Provide the [X, Y] coordinate of the cell's center where the given text is located.  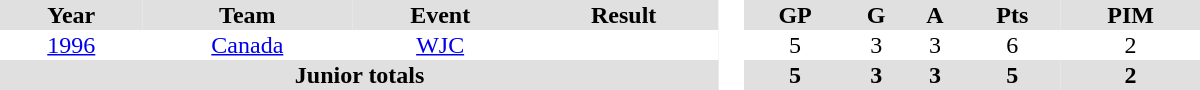
G [876, 15]
1996 [72, 45]
A [934, 15]
GP [795, 15]
Year [72, 15]
Event [440, 15]
PIM [1130, 15]
Team [248, 15]
Junior totals [360, 75]
WJC [440, 45]
Result [624, 15]
Canada [248, 45]
6 [1012, 45]
Pts [1012, 15]
